Scan for the cell matching the given text and deliver its [x, y] coordinate at center. 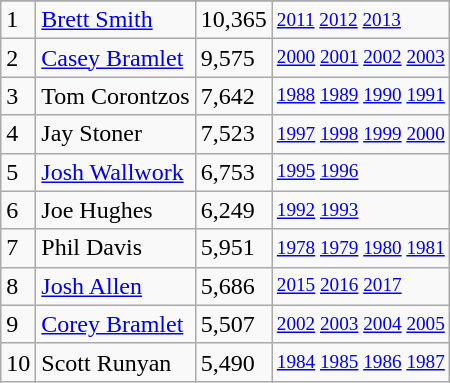
Corey Bramlet [116, 324]
5,951 [234, 248]
1988 1989 1990 1991 [360, 96]
Jay Stoner [116, 134]
1 [18, 20]
Phil Davis [116, 248]
6,753 [234, 172]
Josh Wallwork [116, 172]
2 [18, 58]
7,642 [234, 96]
7,523 [234, 134]
4 [18, 134]
1992 1993 [360, 210]
8 [18, 286]
3 [18, 96]
Tom Corontzos [116, 96]
2015 2016 2017 [360, 286]
5,490 [234, 362]
7 [18, 248]
2002 2003 2004 2005 [360, 324]
1995 1996 [360, 172]
9,575 [234, 58]
5 [18, 172]
1978 1979 1980 1981 [360, 248]
2011 2012 2013 [360, 20]
Josh Allen [116, 286]
6,249 [234, 210]
9 [18, 324]
1984 1985 1986 1987 [360, 362]
6 [18, 210]
5,686 [234, 286]
Joe Hughes [116, 210]
2000 2001 2002 2003 [360, 58]
10 [18, 362]
Scott Runyan [116, 362]
Casey Bramlet [116, 58]
5,507 [234, 324]
Brett Smith [116, 20]
1997 1998 1999 2000 [360, 134]
10,365 [234, 20]
